Identify which cell holds the provided text, then report its [x, y] central coordinate. 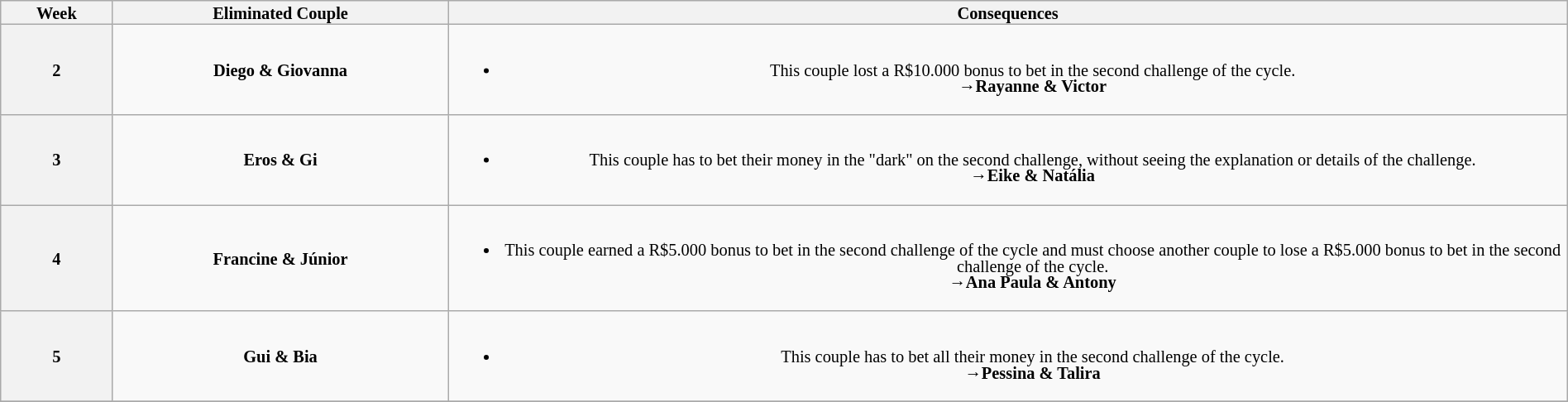
4 [56, 257]
3 [56, 159]
Eros & Gi [280, 159]
5 [56, 356]
Eliminated Couple [280, 12]
Diego & Giovanna [280, 69]
2 [56, 69]
This couple lost a R$10.000 bonus to bet in the second challenge of the cycle.→Rayanne & Victor [1007, 69]
This couple has to bet their money in the "dark" on the second challenge, without seeing the explanation or details of the challenge.→Eike & Natália [1007, 159]
Week [56, 12]
Gui & Bia [280, 356]
This couple has to bet all their money in the second challenge of the cycle.→Pessina & Talira [1007, 356]
Consequences [1007, 12]
Francine & Júnior [280, 257]
